Provide the [X, Y] coordinate of the cell's center where the given text is located.  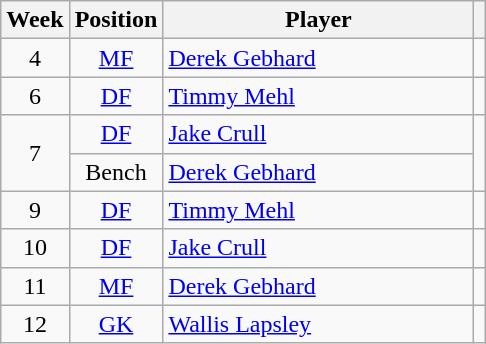
6 [35, 96]
12 [35, 324]
Wallis Lapsley [318, 324]
9 [35, 210]
Position [116, 20]
Bench [116, 172]
4 [35, 58]
Player [318, 20]
7 [35, 153]
GK [116, 324]
11 [35, 286]
10 [35, 248]
Week [35, 20]
